From the cell containing the given text, extract its center point as [x, y] coordinate. 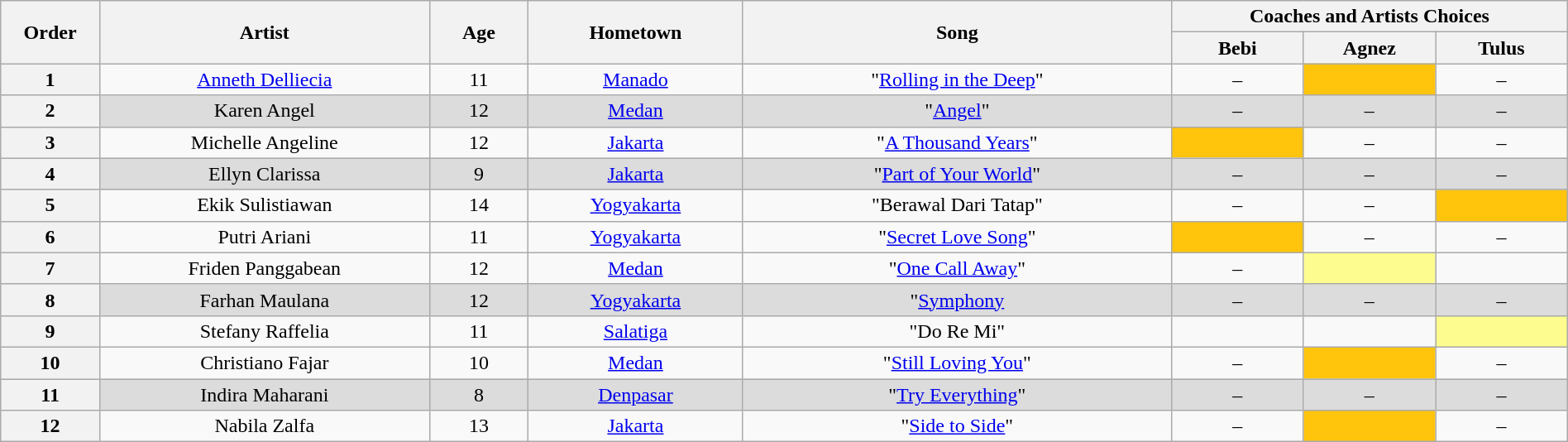
5 [50, 205]
"Berawal Dari Tatap" [958, 205]
1 [50, 79]
Agnez [1370, 48]
Order [50, 32]
Stefany Raffelia [265, 331]
"Rolling in the Deep" [958, 79]
Artist [265, 32]
13 [479, 426]
Hometown [635, 32]
"Do Re Mi" [958, 331]
Denpasar [635, 395]
"Angel" [958, 111]
7 [50, 268]
Tulus [1502, 48]
"Try Everything" [958, 395]
Bebi [1238, 48]
Salatiga [635, 331]
Putri Ariani [265, 237]
"Secret Love Song" [958, 237]
"One Call Away" [958, 268]
Nabila Zalfa [265, 426]
"Still Loving You" [958, 363]
6 [50, 237]
Anneth Delliecia [265, 79]
3 [50, 142]
Michelle Angeline [265, 142]
Karen Angel [265, 111]
Friden Panggabean [265, 268]
Ellyn Clarissa [265, 174]
4 [50, 174]
"Side to Side" [958, 426]
Manado [635, 79]
Indira Maharani [265, 395]
"A Thousand Years" [958, 142]
Ekik Sulistiawan [265, 205]
"Symphony [958, 300]
2 [50, 111]
Song [958, 32]
Farhan Maulana [265, 300]
Coaches and Artists Choices [1370, 17]
Christiano Fajar [265, 363]
14 [479, 205]
"Part of Your World" [958, 174]
Age [479, 32]
